Search for the cell housing the specified text and yield its (X, Y) center coordinate. 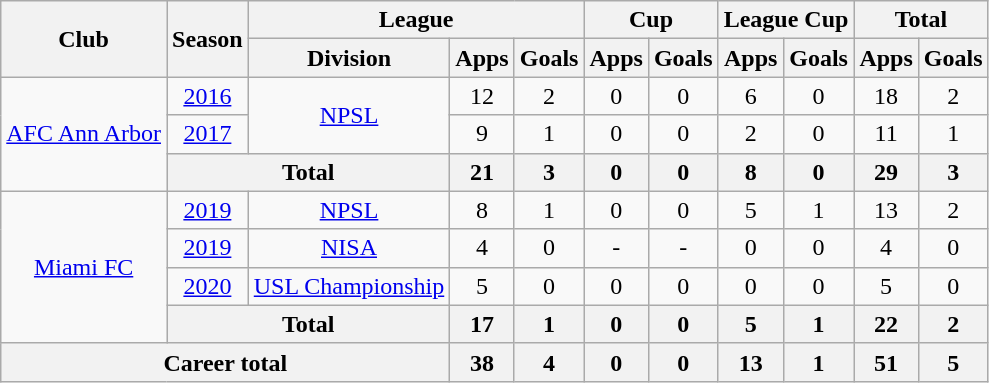
NISA (349, 248)
Season (207, 39)
Division (349, 58)
12 (482, 96)
21 (482, 172)
League Cup (786, 20)
League (416, 20)
USL Championship (349, 286)
2017 (207, 134)
6 (750, 96)
18 (886, 96)
Cup (651, 20)
51 (886, 362)
29 (886, 172)
2016 (207, 96)
17 (482, 324)
Miami FC (84, 267)
9 (482, 134)
Career total (226, 362)
38 (482, 362)
22 (886, 324)
Club (84, 39)
11 (886, 134)
2020 (207, 286)
AFC Ann Arbor (84, 134)
